For the text-containing cell, return its midpoint in [x, y] coordinate format. 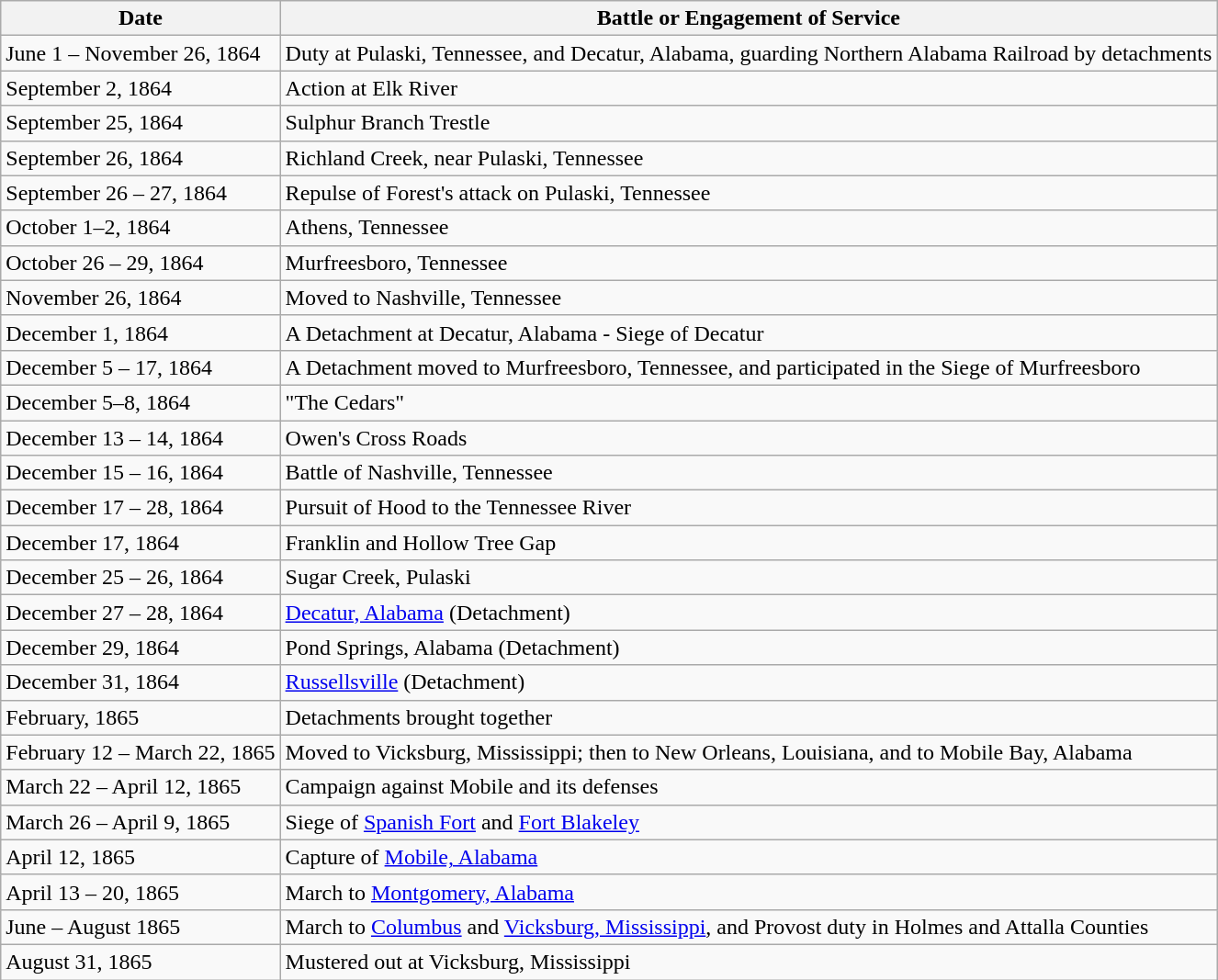
August 31, 1865 [141, 962]
June – August 1865 [141, 927]
Sugar Creek, Pulaski [749, 578]
Date [141, 18]
September 26, 1864 [141, 158]
Battle or Engagement of Service [749, 18]
March 22 – April 12, 1865 [141, 787]
Moved to Nashville, Tennessee [749, 298]
February 12 – March 22, 1865 [141, 752]
Action at Elk River [749, 88]
Siege of Spanish Fort and Fort Blakeley [749, 822]
Athens, Tennessee [749, 228]
December 5 – 17, 1864 [141, 367]
Capture of Mobile, Alabama [749, 857]
Moved to Vicksburg, Mississippi; then to New Orleans, Louisiana, and to Mobile Bay, Alabama [749, 752]
Richland Creek, near Pulaski, Tennessee [749, 158]
April 13 – 20, 1865 [141, 892]
December 17, 1864 [141, 543]
Pond Springs, Alabama (Detachment) [749, 648]
December 5–8, 1864 [141, 402]
Pursuit of Hood to the Tennessee River [749, 508]
December 15 – 16, 1864 [141, 473]
February, 1865 [141, 717]
Owen's Cross Roads [749, 438]
September 26 – 27, 1864 [141, 193]
March to Montgomery, Alabama [749, 892]
June 1 – November 26, 1864 [141, 53]
Russellsville (Detachment) [749, 682]
November 26, 1864 [141, 298]
Duty at Pulaski, Tennessee, and Decatur, Alabama, guarding Northern Alabama Railroad by detachments [749, 53]
December 13 – 14, 1864 [141, 438]
December 1, 1864 [141, 332]
"The Cedars" [749, 402]
September 25, 1864 [141, 123]
March 26 – April 9, 1865 [141, 822]
Franklin and Hollow Tree Gap [749, 543]
Murfreesboro, Tennessee [749, 263]
Campaign against Mobile and its defenses [749, 787]
Detachments brought together [749, 717]
A Detachment moved to Murfreesboro, Tennessee, and participated in the Siege of Murfreesboro [749, 367]
Repulse of Forest's attack on Pulaski, Tennessee [749, 193]
October 26 – 29, 1864 [141, 263]
April 12, 1865 [141, 857]
A Detachment at Decatur, Alabama - Siege of Decatur [749, 332]
December 31, 1864 [141, 682]
December 29, 1864 [141, 648]
March to Columbus and Vicksburg, Mississippi, and Provost duty in Holmes and Attalla Counties [749, 927]
December 17 – 28, 1864 [141, 508]
Sulphur Branch Trestle [749, 123]
October 1–2, 1864 [141, 228]
September 2, 1864 [141, 88]
Mustered out at Vicksburg, Mississippi [749, 962]
December 25 – 26, 1864 [141, 578]
Decatur, Alabama (Detachment) [749, 613]
Battle of Nashville, Tennessee [749, 473]
December 27 – 28, 1864 [141, 613]
